Pinpoint the cell where the given text exists, returning its (X, Y) midpoint coordinate. 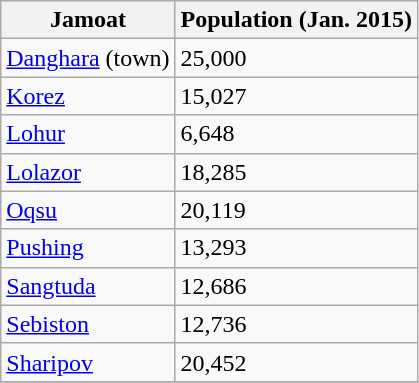
Lolazor (88, 172)
15,027 (296, 96)
18,285 (296, 172)
Sangtuda (88, 286)
20,452 (296, 362)
13,293 (296, 248)
Danghara (town) (88, 58)
Pushing (88, 248)
6,648 (296, 134)
12,686 (296, 286)
Oqsu (88, 210)
12,736 (296, 324)
Sharipov (88, 362)
Korez (88, 96)
25,000 (296, 58)
Population (Jan. 2015) (296, 20)
Sebiston (88, 324)
20,119 (296, 210)
Jamoat (88, 20)
Lohur (88, 134)
